Determine the [X, Y] coordinate at the center of the cell enclosing the given text.  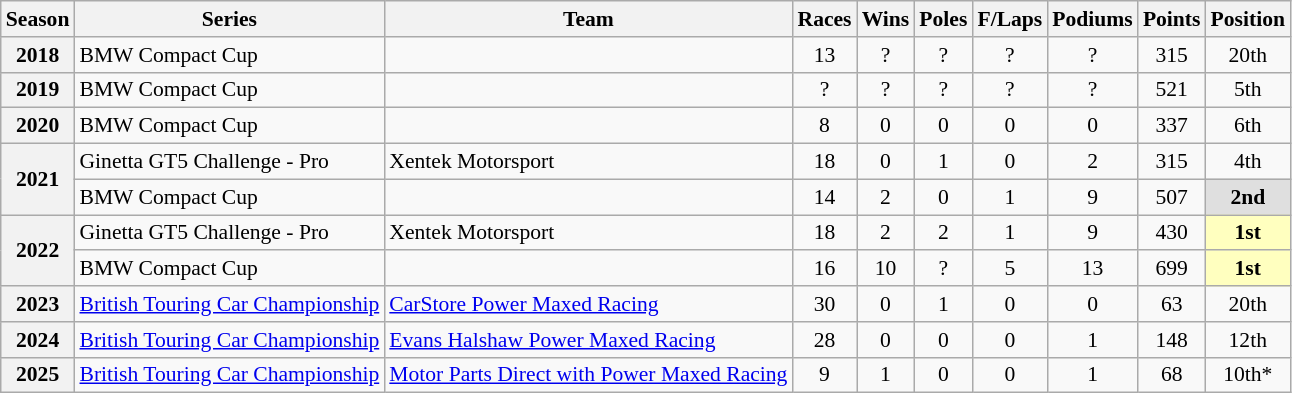
CarStore Power Maxed Racing [588, 304]
8 [824, 126]
699 [1172, 269]
Team [588, 19]
521 [1172, 90]
6th [1248, 126]
2024 [38, 340]
16 [824, 269]
12th [1248, 340]
Series [229, 19]
Season [38, 19]
2018 [38, 55]
63 [1172, 304]
2nd [1248, 197]
2019 [38, 90]
Position [1248, 19]
Motor Parts Direct with Power Maxed Racing [588, 375]
Evans Halshaw Power Maxed Racing [588, 340]
Races [824, 19]
2021 [38, 180]
2023 [38, 304]
F/Laps [1010, 19]
28 [824, 340]
2025 [38, 375]
14 [824, 197]
430 [1172, 233]
Points [1172, 19]
2020 [38, 126]
Wins [886, 19]
Poles [943, 19]
10th* [1248, 375]
68 [1172, 375]
337 [1172, 126]
10 [886, 269]
5 [1010, 269]
2022 [38, 250]
Podiums [1092, 19]
148 [1172, 340]
5th [1248, 90]
4th [1248, 162]
30 [824, 304]
507 [1172, 197]
